Capture the cell that displays the provided text and extract its (x, y) central coordinate. 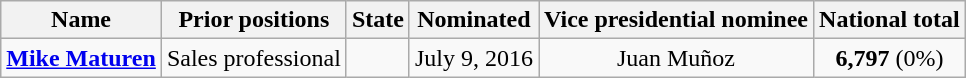
Name (82, 20)
6,797 (0%) (890, 58)
Vice presidential nominee (676, 20)
Nominated (474, 20)
State (378, 20)
National total (890, 20)
Prior positions (254, 20)
July 9, 2016 (474, 58)
Juan Muñoz (676, 58)
Sales professional (254, 58)
Mike Maturen (82, 58)
